Determine the [X, Y] coordinate at the center of the cell enclosing the given text.  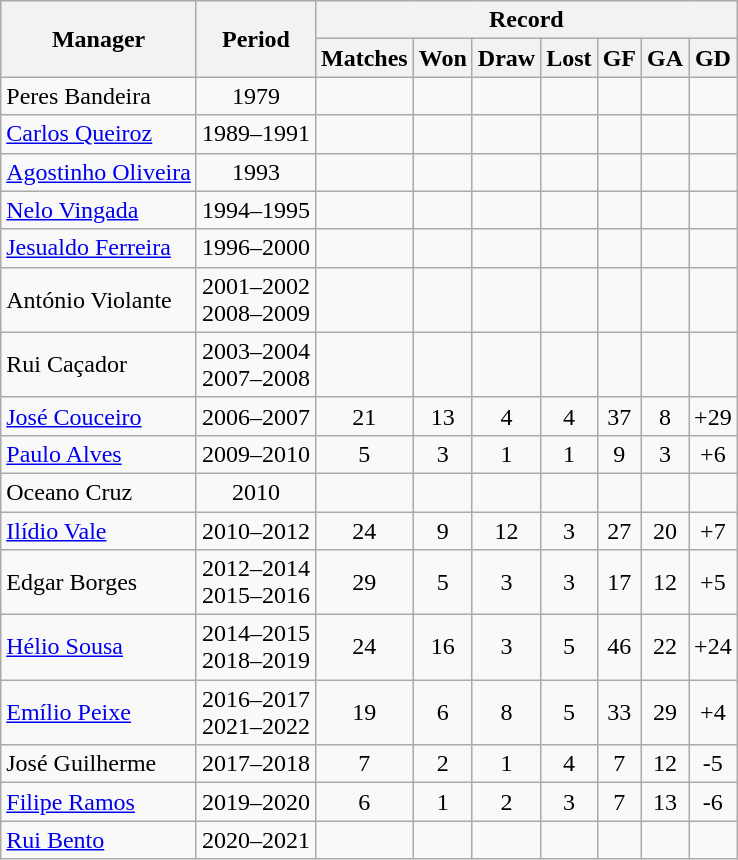
Carlos Queiroz [99, 134]
Rui Caçador [99, 364]
2010 [256, 492]
José Couceiro [99, 416]
27 [619, 531]
+5 [714, 582]
1993 [256, 172]
Manager [99, 39]
17 [619, 582]
Agostinho Oliveira [99, 172]
Filipe Ramos [99, 802]
20 [666, 531]
Rui Bento [99, 840]
1994–1995 [256, 210]
+4 [714, 712]
33 [619, 712]
22 [666, 648]
Period [256, 39]
1996–2000 [256, 248]
1989–1991 [256, 134]
GD [714, 58]
2017–2018 [256, 764]
2019–2020 [256, 802]
2020–2021 [256, 840]
2014–2015 2018–2019 [256, 648]
Emílio Peixe [99, 712]
+7 [714, 531]
2012–2014 2015–2016 [256, 582]
Nelo Vingada [99, 210]
21 [365, 416]
-5 [714, 764]
+29 [714, 416]
António Violante [99, 300]
Ilídio Vale [99, 531]
GA [666, 58]
2001–20022008–2009 [256, 300]
Peres Bandeira [99, 96]
Draw [506, 58]
+6 [714, 454]
2003–2004 2007–2008 [256, 364]
Oceano Cruz [99, 492]
16 [442, 648]
Record [527, 20]
+24 [714, 648]
Won [442, 58]
2009–2010 [256, 454]
2010–2012 [256, 531]
José Guilherme [99, 764]
Paulo Alves [99, 454]
Jesualdo Ferreira [99, 248]
Matches [365, 58]
Edgar Borges [99, 582]
1979 [256, 96]
GF [619, 58]
2006–2007 [256, 416]
Hélio Sousa [99, 648]
2016–2017 2021–2022 [256, 712]
37 [619, 416]
Lost [569, 58]
-6 [714, 802]
46 [619, 648]
19 [365, 712]
